Search for the cell housing the specified text and yield its [X, Y] center coordinate. 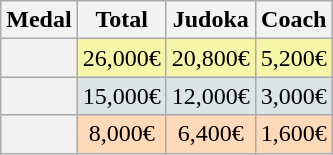
12,000€ [210, 96]
Judoka [210, 20]
Total [122, 20]
1,600€ [294, 134]
15,000€ [122, 96]
5,200€ [294, 58]
Coach [294, 20]
26,000€ [122, 58]
20,800€ [210, 58]
Medal [39, 20]
3,000€ [294, 96]
6,400€ [210, 134]
8,000€ [122, 134]
